Output the (x, y) coordinate of the center of the cell containing the given text.  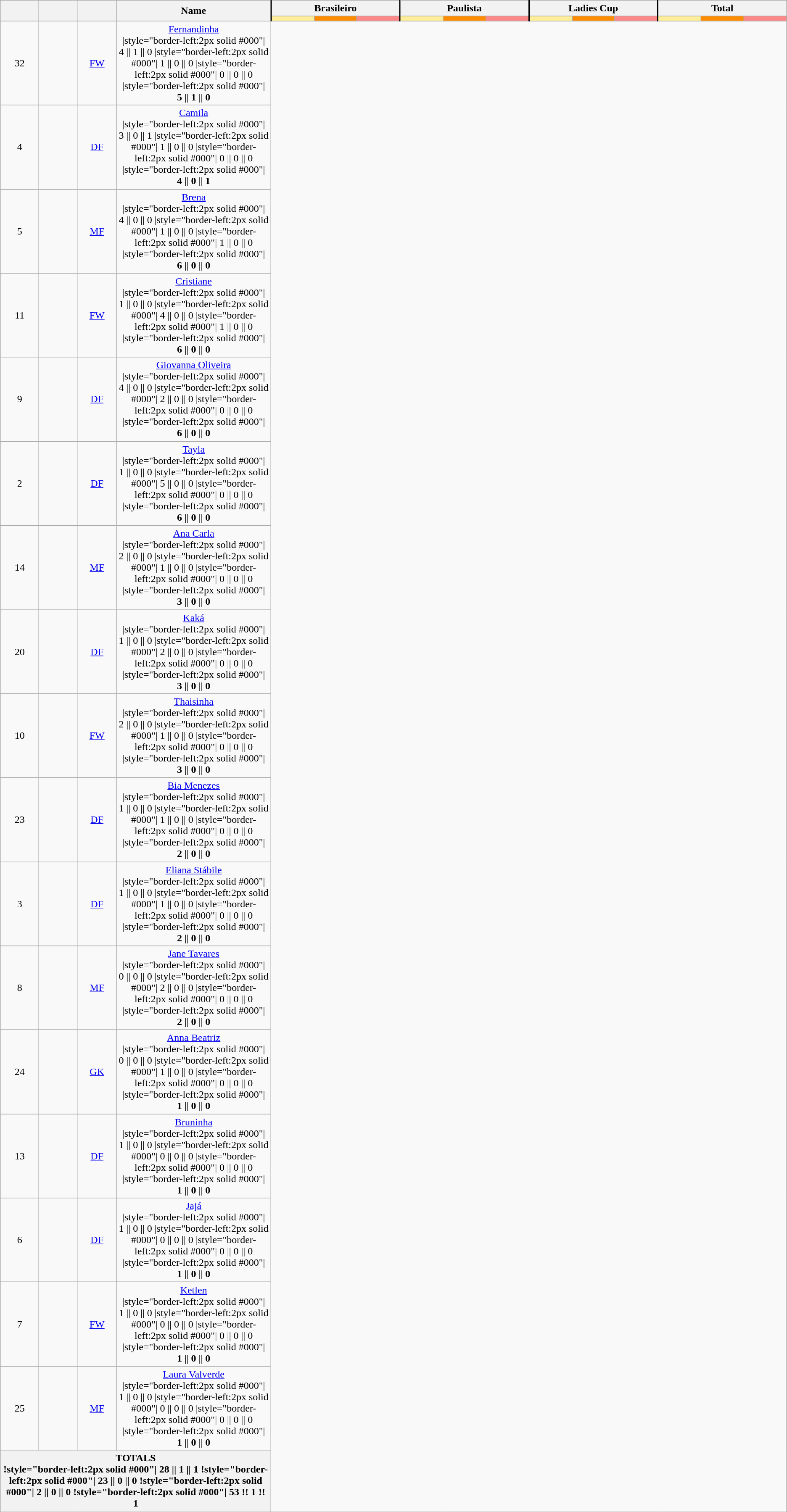
5 (20, 231)
Paulista (464, 8)
3 (20, 904)
8 (20, 988)
7 (20, 1324)
Name (194, 11)
23 (20, 819)
14 (20, 567)
10 (20, 735)
4 (20, 147)
20 (20, 651)
25 (20, 1408)
Total (722, 8)
2 (20, 483)
24 (20, 1072)
9 (20, 399)
13 (20, 1156)
11 (20, 315)
6 (20, 1240)
GK (97, 1072)
Ladies Cup (594, 8)
Brasileiro (335, 8)
32 (20, 63)
